For the text-containing cell, return its midpoint in (X, Y) coordinate format. 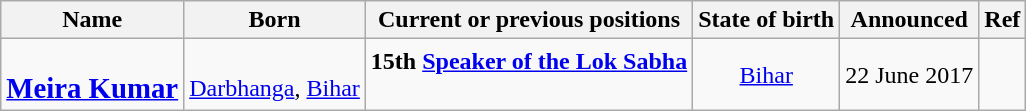
15th Speaker of the Lok Sabha (528, 74)
Current or previous positions (528, 20)
Darbhanga, Bihar (275, 74)
Name (92, 20)
Bihar (766, 74)
State of birth (766, 20)
Ref (1002, 20)
Born (275, 20)
Meira Kumar (92, 74)
Announced (910, 20)
22 June 2017 (910, 74)
